Provide the (X, Y) coordinate of the cell's center where the given text is located.  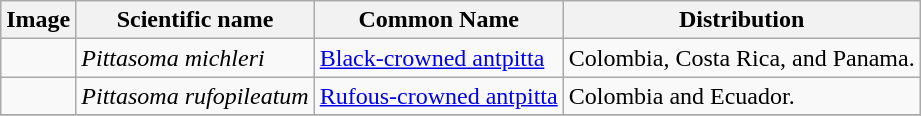
Colombia and Ecuador. (742, 96)
Rufous-crowned antpitta (438, 96)
Distribution (742, 20)
Scientific name (195, 20)
Pittasoma rufopileatum (195, 96)
Image (38, 20)
Colombia, Costa Rica, and Panama. (742, 58)
Black-crowned antpitta (438, 58)
Pittasoma michleri (195, 58)
Common Name (438, 20)
